Return [x, y] of the center of cell containing provided text 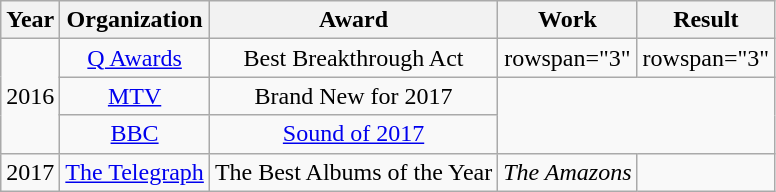
The Best Albums of the Year [353, 172]
Organization [135, 20]
MTV [135, 96]
Result [706, 20]
Best Breakthrough Act [353, 58]
2016 [30, 96]
Q Awards [135, 58]
The Telegraph [135, 172]
BBC [135, 134]
Brand New for 2017 [353, 96]
Work [568, 20]
Award [353, 20]
2017 [30, 172]
The Amazons [568, 172]
Sound of 2017 [353, 134]
Year [30, 20]
